Capture the cell that displays the provided text and extract its [x, y] central coordinate. 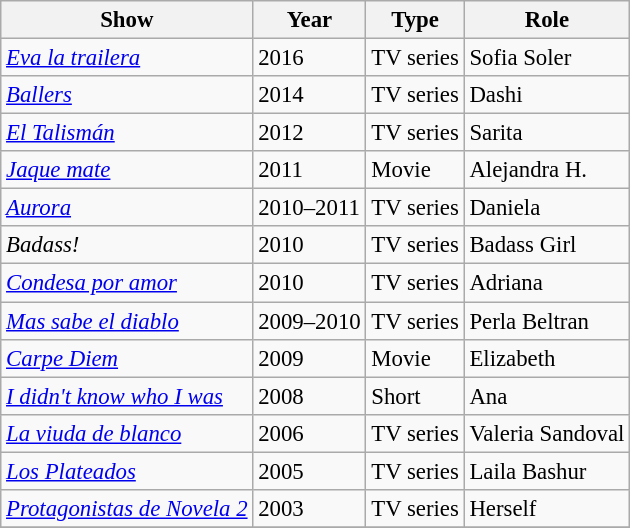
Carpe Diem [127, 358]
Daniela [547, 208]
Laila Bashur [547, 471]
Condesa por amor [127, 283]
Aurora [127, 208]
Eva la trailera [127, 58]
2003 [310, 509]
Ballers [127, 95]
Adriana [547, 283]
2014 [310, 95]
I didn't know who I was [127, 396]
Badass! [127, 245]
Sofia Soler [547, 58]
Role [547, 20]
Year [310, 20]
Elizabeth [547, 358]
Mas sabe el diablo [127, 321]
2008 [310, 396]
Perla Beltran [547, 321]
Dashi [547, 95]
Alejandra H. [547, 170]
2010–2011 [310, 208]
Short [415, 396]
2011 [310, 170]
2012 [310, 133]
2009–2010 [310, 321]
2005 [310, 471]
2009 [310, 358]
Herself [547, 509]
Jaque mate [127, 170]
Ana [547, 396]
Sarita [547, 133]
Protagonistas de Novela 2 [127, 509]
Valeria Sandoval [547, 433]
Type [415, 20]
Los Plateados [127, 471]
2006 [310, 433]
Badass Girl [547, 245]
2016 [310, 58]
Show [127, 20]
El Talismán [127, 133]
La viuda de blanco [127, 433]
